From the cell containing the given text, extract its center point as [x, y] coordinate. 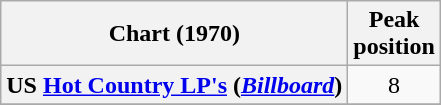
8 [394, 85]
Peakposition [394, 34]
US Hot Country LP's (Billboard) [174, 85]
Chart (1970) [174, 34]
